For the text-containing cell, return its midpoint in (X, Y) coordinate format. 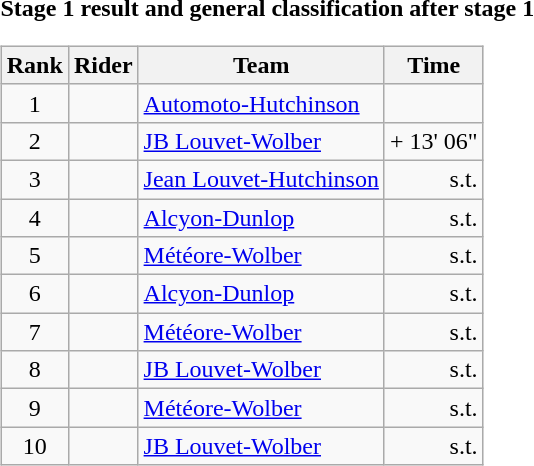
4 (34, 217)
Jean Louvet-Hutchinson (261, 179)
Automoto-Hutchinson (261, 103)
3 (34, 179)
9 (34, 408)
Time (434, 65)
Rider (103, 65)
6 (34, 294)
2 (34, 141)
5 (34, 256)
+ 13' 06" (434, 141)
Team (261, 65)
Rank (34, 65)
1 (34, 103)
8 (34, 370)
10 (34, 446)
7 (34, 332)
